Return the [x, y] coordinate for the center point of the cell that contains the specified text.  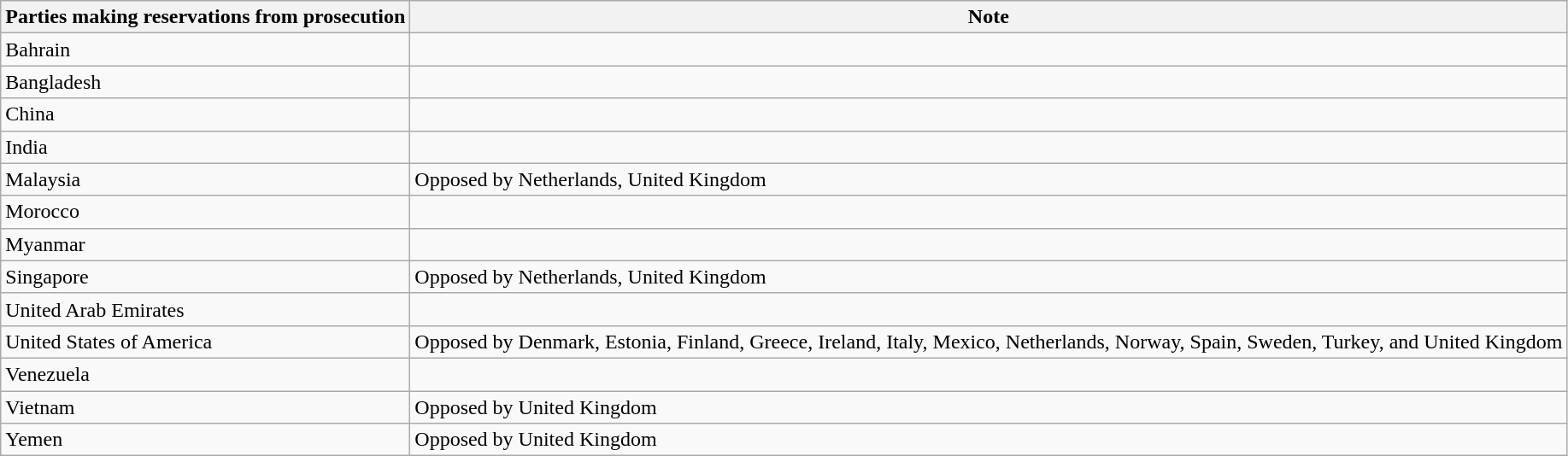
Parties making reservations from prosecution [205, 17]
Venezuela [205, 374]
China [205, 114]
United Arab Emirates [205, 309]
United States of America [205, 342]
Bahrain [205, 50]
Vietnam [205, 407]
Note [989, 17]
Bangladesh [205, 82]
Yemen [205, 440]
Myanmar [205, 244]
Opposed by Denmark, Estonia, Finland, Greece, Ireland, Italy, Mexico, Netherlands, Norway, Spain, Sweden, Turkey, and United Kingdom [989, 342]
Malaysia [205, 179]
India [205, 147]
Morocco [205, 212]
Singapore [205, 277]
